Pinpoint the cell where the given text exists, returning its (x, y) midpoint coordinate. 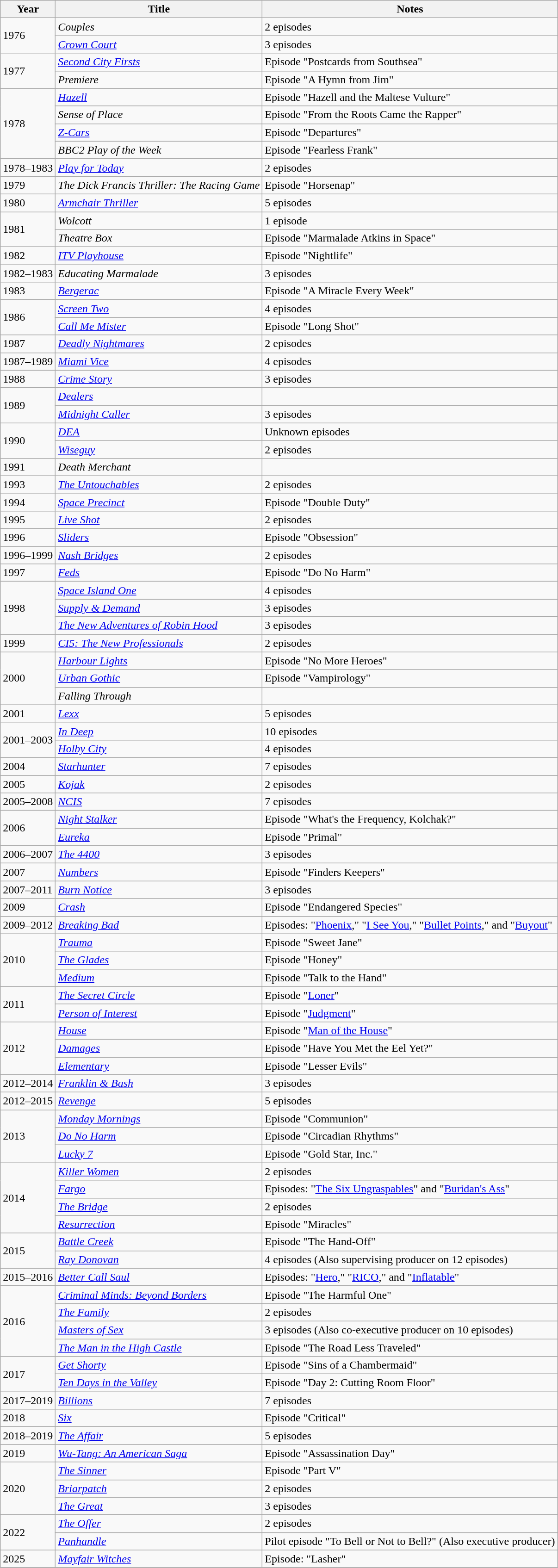
Numbers (159, 872)
Episode "Loner" (410, 995)
1996 (28, 538)
Lexx (159, 713)
The 4400 (159, 855)
Play for Today (159, 167)
Battle Creek (159, 1242)
10 episodes (410, 731)
Eureka (159, 837)
Trauma (159, 942)
2025 (28, 1559)
The Bridge (159, 1207)
1987 (28, 344)
Episode "No More Heroes" (410, 661)
1983 (28, 291)
Mayfair Witches (159, 1559)
1978–1983 (28, 167)
The Glades (159, 960)
2020 (28, 1488)
1986 (28, 317)
2011 (28, 1004)
Second City Firsts (159, 62)
Briarpatch (159, 1488)
2009–2012 (28, 925)
1999 (28, 643)
2007 (28, 872)
Midnight Caller (159, 414)
Resurrection (159, 1224)
Harbour Lights (159, 661)
Ray Donovan (159, 1259)
DEA (159, 432)
1998 (28, 608)
Episode "Honey" (410, 960)
2004 (28, 766)
Crash (159, 907)
1979 (28, 185)
Ten Days in the Valley (159, 1383)
1987–1989 (28, 361)
Episode "The Hand-Off" (410, 1242)
Educating Marmalade (159, 273)
2005 (28, 784)
Episodes: "Hero," "RICO," and "Inflatable" (410, 1277)
2015–2016 (28, 1277)
1995 (28, 520)
Live Shot (159, 520)
Urban Gothic (159, 678)
Wiseguy (159, 449)
Crime Story (159, 379)
Person of Interest (159, 1013)
Miami Vice (159, 361)
The Offer (159, 1524)
Medium (159, 978)
2022 (28, 1532)
Episode "Primal" (410, 837)
Lucky 7 (159, 1154)
Criminal Minds: Beyond Borders (159, 1295)
2007–2011 (28, 890)
2009 (28, 907)
Episode "Long Shot" (410, 326)
Six (159, 1418)
Kojak (159, 784)
2015 (28, 1251)
Call Me Mister (159, 326)
2006 (28, 828)
2000 (28, 678)
Deadly Nightmares (159, 344)
Dealers (159, 397)
Burn Notice (159, 890)
Episode "Assassination Day" (410, 1453)
Night Stalker (159, 819)
NCIS (159, 802)
2012–2014 (28, 1084)
Revenge (159, 1101)
1994 (28, 502)
Premiere (159, 80)
Panhandle (159, 1541)
Space Island One (159, 590)
Billions (159, 1401)
1 episode (410, 221)
Do No Harm (159, 1136)
2018 (28, 1418)
Episode "Sins of a Chambermaid" (410, 1365)
1993 (28, 484)
Holby City (159, 749)
Episode "Miracles" (410, 1224)
Episode "Endangered Species" (410, 907)
Episode "Finders Keepers" (410, 872)
1989 (28, 405)
Get Shorty (159, 1365)
1997 (28, 573)
Breaking Bad (159, 925)
2016 (28, 1321)
Unknown episodes (410, 432)
Year (28, 9)
2018–2019 (28, 1436)
BBC2 Play of the Week (159, 150)
2001–2003 (28, 740)
Z-Cars (159, 132)
2013 (28, 1136)
Episodes: "Phoenix," "I See You," "Bullet Points," and "Buyout" (410, 925)
Killer Women (159, 1171)
Episode "Critical" (410, 1418)
Screen Two (159, 309)
Episode "Circadian Rhythms" (410, 1136)
Starhunter (159, 766)
Episodes: "The Six Ungraspables" and "Buridan's Ass" (410, 1189)
Episode "Lesser Evils" (410, 1066)
Episode "Horsenap" (410, 185)
Space Precinct (159, 502)
Masters of Sex (159, 1330)
Death Merchant (159, 467)
1982–1983 (28, 273)
Episode: "Lasher" (410, 1559)
2012 (28, 1048)
The Man in the High Castle (159, 1348)
Episode "Talk to the Hand" (410, 978)
Title (159, 9)
Episode "Hazell and the Maltese Vulture" (410, 97)
The Affair (159, 1436)
Franklin & Bash (159, 1084)
1981 (28, 229)
1996–1999 (28, 555)
House (159, 1030)
2010 (28, 960)
1977 (28, 71)
Supply & Demand (159, 608)
Episode "Nightlife" (410, 256)
Episode "Have You Met the Eel Yet?" (410, 1048)
Episode "From the Roots Came the Rapper" (410, 115)
Episode "Double Duty" (410, 502)
Monday Mornings (159, 1119)
1976 (28, 36)
2012–2015 (28, 1101)
Episode "Judgment" (410, 1013)
2006–2007 (28, 855)
Episode "The Harmful One" (410, 1295)
Bergerac (159, 291)
Nash Bridges (159, 555)
4 episodes (Also supervising producer on 12 episodes) (410, 1259)
2019 (28, 1453)
Episode "Communion" (410, 1119)
In Deep (159, 731)
1990 (28, 440)
Episode "Fearless Frank" (410, 150)
The Dick Francis Thriller: The Racing Game (159, 185)
Episode "Postcards from Southsea" (410, 62)
The Secret Circle (159, 995)
Crown Court (159, 44)
Hazell (159, 97)
2001 (28, 713)
The New Adventures of Robin Hood (159, 626)
Episode "A Hymn from Jim" (410, 80)
Episode "Man of the House" (410, 1030)
Feds (159, 573)
CI5: The New Professionals (159, 643)
1978 (28, 124)
Notes (410, 9)
Elementary (159, 1066)
2005–2008 (28, 802)
The Great (159, 1506)
Episode "Day 2: Cutting Room Floor" (410, 1383)
Wu-Tang: An American Saga (159, 1453)
Episode "Part V" (410, 1471)
2014 (28, 1198)
Falling Through (159, 696)
Theatre Box (159, 238)
Episode "Vampirology" (410, 678)
The Family (159, 1312)
Sliders (159, 538)
Episode "Marmalade Atkins in Space" (410, 238)
Sense of Place (159, 115)
1982 (28, 256)
Armchair Thriller (159, 203)
Episode "A Miracle Every Week" (410, 291)
Episode "The Road Less Traveled" (410, 1348)
Episode "Gold Star, Inc." (410, 1154)
Damages (159, 1048)
Pilot episode "To Bell or Not to Bell?" (Also executive producer) (410, 1541)
2017 (28, 1374)
1980 (28, 203)
Fargo (159, 1189)
Episode "Obsession" (410, 538)
Episode "Do No Harm" (410, 573)
Episode "What's the Frequency, Kolchak?" (410, 819)
3 episodes (Also co-executive producer on 10 episodes) (410, 1330)
Couples (159, 27)
Episode "Sweet Jane" (410, 942)
2017–2019 (28, 1401)
Episode "Departures" (410, 132)
Better Call Saul (159, 1277)
ITV Playhouse (159, 256)
1988 (28, 379)
The Untouchables (159, 484)
The Sinner (159, 1471)
1991 (28, 467)
Wolcott (159, 221)
